Capture the cell that displays the provided text and extract its (X, Y) central coordinate. 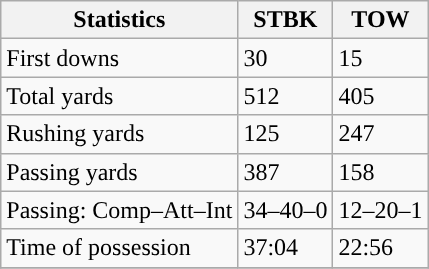
Passing yards (120, 172)
30 (286, 58)
12–20–1 (380, 210)
512 (286, 96)
15 (380, 58)
158 (380, 172)
405 (380, 96)
First downs (120, 58)
Time of possession (120, 248)
STBK (286, 20)
22:56 (380, 248)
34–40–0 (286, 210)
387 (286, 172)
Passing: Comp–Att–Int (120, 210)
37:04 (286, 248)
125 (286, 134)
247 (380, 134)
Statistics (120, 20)
Total yards (120, 96)
Rushing yards (120, 134)
TOW (380, 20)
